Output the (x, y) coordinate of the center of the cell containing the given text.  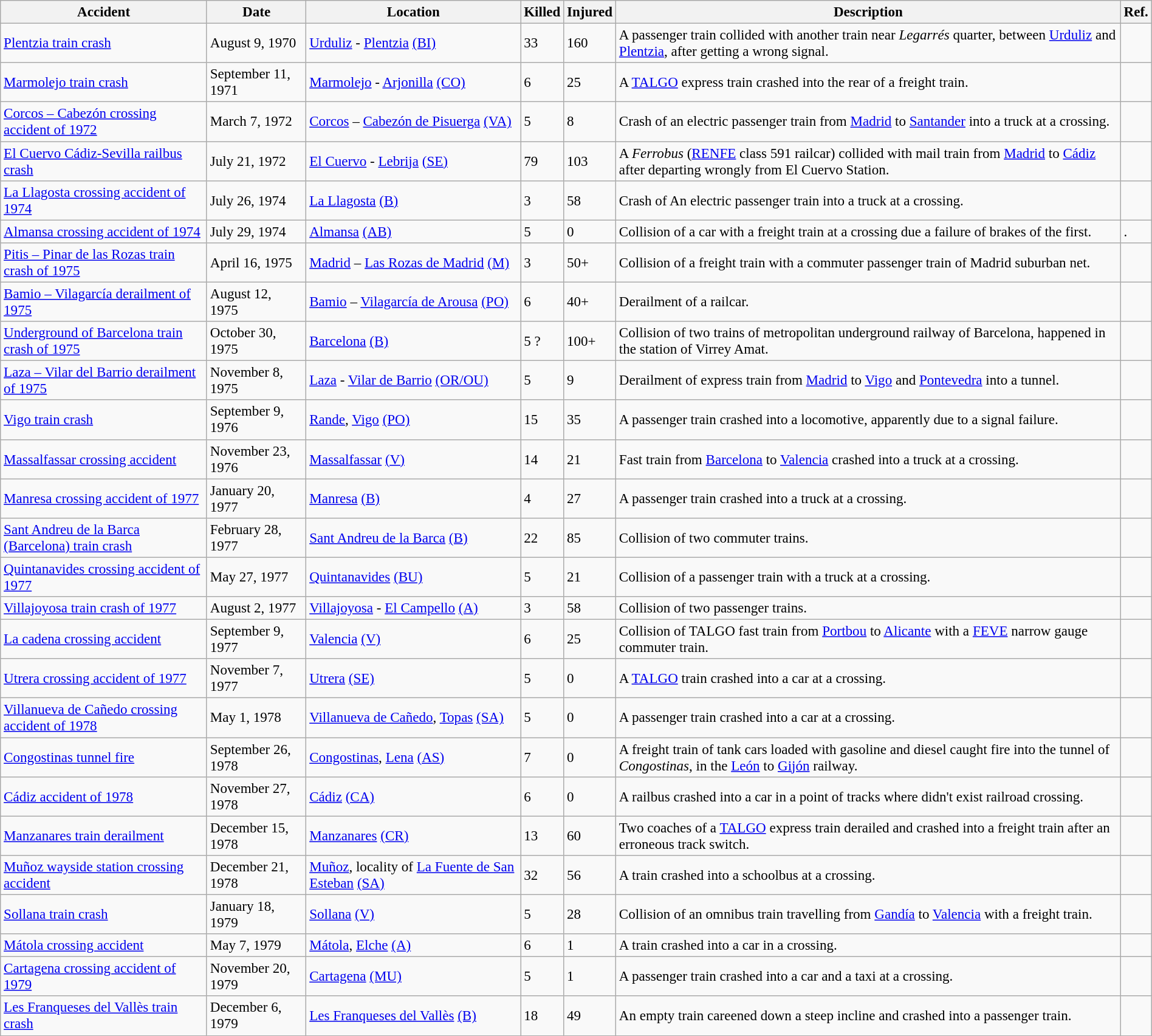
9 (590, 380)
La Llagosta (B) (413, 201)
Vigo train crash (104, 420)
49 (590, 1016)
Almansa crossing accident of 1974 (104, 232)
Quintanavides (BU) (413, 577)
4 (542, 498)
Killed (542, 12)
Villanueva de Cañedo, Topas (SA) (413, 718)
A train crashed into a car in a crossing. (869, 945)
Massalfassar crossing accident (104, 459)
100+ (590, 341)
September 9, 1977 (256, 639)
Villajoyosa - El Campello (A) (413, 608)
160 (590, 44)
Bamio – Vilagarcía derailment of 1975 (104, 303)
28 (590, 915)
Manzanares train derailment (104, 836)
Utrera crossing accident of 1977 (104, 678)
Plentzia train crash (104, 44)
Sant Andreu de la Barca (B) (413, 538)
La cadena crossing accident (104, 639)
Rande, Vigo (PO) (413, 420)
A freight train of tank cars loaded with gasoline and diesel caught fire into the tunnel of Congostinas, in the León to Gijón railway. (869, 757)
July 29, 1974 (256, 232)
A passenger train crashed into a locomotive, apparently due to a signal failure. (869, 420)
Crash of An electric passenger train into a truck at a crossing. (869, 201)
October 30, 1975 (256, 341)
Collision of two commuter trains. (869, 538)
Collision of two trains of metropolitan underground railway of Barcelona, happened in the station of Virrey Amat. (869, 341)
Manresa (B) (413, 498)
July 26, 1974 (256, 201)
60 (590, 836)
Villanueva de Cañedo crossing accident of 1978 (104, 718)
79 (542, 162)
Location (413, 12)
November 20, 1979 (256, 977)
El Cuervo Cádiz-Sevilla railbus crash (104, 162)
January 18, 1979 (256, 915)
A TALGO express train crashed into the rear of a freight train. (869, 83)
27 (590, 498)
A passenger train collided with another train near Legarrés quarter, between Urduliz and Plentzia, after getting a wrong signal. (869, 44)
Muñoz wayside station crossing accident (104, 875)
December 21, 1978 (256, 875)
Manzanares (CR) (413, 836)
Description (869, 12)
Underground of Barcelona train crash of 1975 (104, 341)
November 8, 1975 (256, 380)
35 (590, 420)
Injured (590, 12)
Muñoz, locality of La Fuente de San Esteban (SA) (413, 875)
Corcos – Cabezón crossing accident of 1972 (104, 122)
September 26, 1978 (256, 757)
Cartagena crossing accident of 1979 (104, 977)
50+ (590, 262)
56 (590, 875)
13 (542, 836)
Cádiz (CA) (413, 797)
A Ferrobus (RENFE class 591 railcar) collided with mail train from Madrid to Cádiz after departing wrongly from El Cuervo Station. (869, 162)
Collision of an omnibus train travelling from Gandía to Valencia with a freight train. (869, 915)
January 20, 1977 (256, 498)
A railbus crashed into a car in a point of tracks where didn't exist railroad crossing. (869, 797)
August 9, 1970 (256, 44)
85 (590, 538)
Fast train from Barcelona to Valencia crashed into a truck at a crossing. (869, 459)
Valencia (V) (413, 639)
A passenger train crashed into a truck at a crossing. (869, 498)
Collision of a car with a freight train at a crossing due a failure of brakes of the first. (869, 232)
Two coaches of a TALGO express train derailed and crashed into a freight train after an erroneous track switch. (869, 836)
Marmolejo train crash (104, 83)
A passenger train crashed into a car at a crossing. (869, 718)
May 7, 1979 (256, 945)
A TALGO train crashed into a car at a crossing. (869, 678)
February 28, 1977 (256, 538)
Madrid – Las Rozas de Madrid (M) (413, 262)
Almansa (AB) (413, 232)
7 (542, 757)
Mátola, Elche (A) (413, 945)
103 (590, 162)
Les Franqueses del Vallès (B) (413, 1016)
Date (256, 12)
November 7, 1977 (256, 678)
Crash of an electric passenger train from Madrid to Santander into a truck at a crossing. (869, 122)
14 (542, 459)
July 21, 1972 (256, 162)
September 11, 1971 (256, 83)
Accident (104, 12)
August 2, 1977 (256, 608)
March 7, 1972 (256, 122)
A train crashed into a schoolbus at a crossing. (869, 875)
40+ (590, 303)
Laza – Vilar del Barrio derailment of 1975 (104, 380)
Congostinas, Lena (AS) (413, 757)
El Cuervo - Lebrija (SE) (413, 162)
April 16, 1975 (256, 262)
Congostinas tunnel fire (104, 757)
Urduliz - Plentzia (BI) (413, 44)
Barcelona (B) (413, 341)
A passenger train crashed into a car and a taxi at a crossing. (869, 977)
Cartagena (MU) (413, 977)
December 15, 1978 (256, 836)
Massalfassar (V) (413, 459)
May 1, 1978 (256, 718)
Derailment of a railcar. (869, 303)
Sant Andreu de la Barca (Barcelona) train crash (104, 538)
August 12, 1975 (256, 303)
Bamio – Vilagarcía de Arousa (PO) (413, 303)
Mátola crossing accident (104, 945)
Laza - Vilar de Barrio (OR/OU) (413, 380)
September 9, 1976 (256, 420)
Collision of two passenger trains. (869, 608)
Ref. (1136, 12)
. (1136, 232)
Pitis – Pinar de las Rozas train crash of 1975 (104, 262)
Collision of a passenger train with a truck at a crossing. (869, 577)
Cádiz accident of 1978 (104, 797)
33 (542, 44)
Derailment of express train from Madrid to Vigo and Pontevedra into a tunnel. (869, 380)
Sollana (V) (413, 915)
Villajoyosa train crash of 1977 (104, 608)
22 (542, 538)
Sollana train crash (104, 915)
Marmolejo - Arjonilla (CO) (413, 83)
5 ? (542, 341)
La Llagosta crossing accident of 1974 (104, 201)
December 6, 1979 (256, 1016)
Collision of TALGO fast train from Portbou to Alicante with a FEVE narrow gauge commuter train. (869, 639)
November 27, 1978 (256, 797)
May 27, 1977 (256, 577)
Manresa crossing accident of 1977 (104, 498)
November 23, 1976 (256, 459)
Collision of a freight train with a commuter passenger train of Madrid suburban net. (869, 262)
Corcos – Cabezón de Pisuerga (VA) (413, 122)
An empty train careened down a steep incline and crashed into a passenger train. (869, 1016)
18 (542, 1016)
Utrera (SE) (413, 678)
Quintanavides crossing accident of 1977 (104, 577)
32 (542, 875)
Les Franqueses del Vallès train crash (104, 1016)
8 (590, 122)
15 (542, 420)
